Return (X, Y) of the center of cell containing provided text 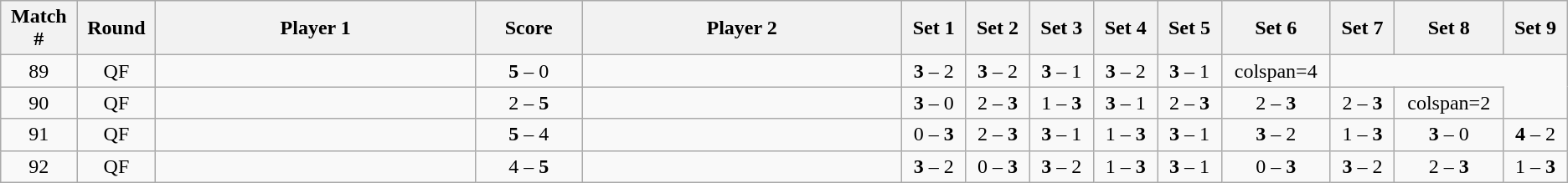
92 (39, 166)
Score (529, 28)
Set 7 (1362, 28)
90 (39, 103)
Match # (39, 28)
2 – 5 (529, 103)
Set 3 (1061, 28)
Round (116, 28)
4 – 5 (529, 166)
Set 6 (1276, 28)
Set 9 (1535, 28)
4 – 2 (1535, 135)
89 (39, 71)
Set 4 (1125, 28)
Player 1 (316, 28)
5 – 4 (529, 135)
91 (39, 135)
Set 5 (1189, 28)
Player 2 (742, 28)
colspan=4 (1276, 71)
Set 8 (1449, 28)
colspan=2 (1449, 103)
Set 1 (933, 28)
Set 2 (998, 28)
5 – 0 (529, 71)
